Scan for the cell matching the given text and deliver its (x, y) coordinate at center. 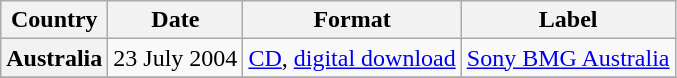
Country (54, 20)
Date (176, 20)
Sony BMG Australia (568, 58)
Australia (54, 58)
Format (352, 20)
Label (568, 20)
CD, digital download (352, 58)
23 July 2004 (176, 58)
